Locate the cell with the specified text and output its (x, y) center coordinate. 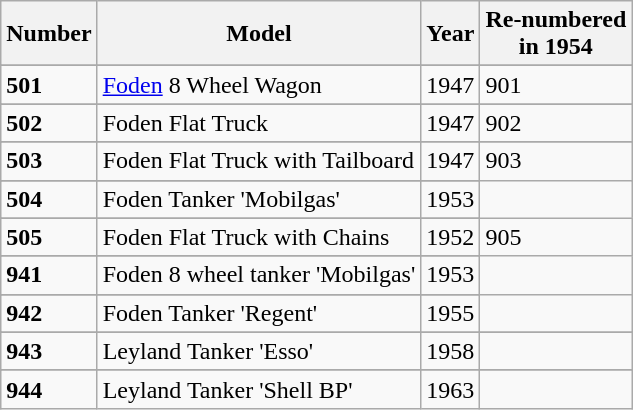
943 (49, 351)
Re-numberedin 1954 (556, 34)
Leyland Tanker 'Shell BP' (259, 389)
Foden 8 wheel tanker 'Mobilgas' (259, 275)
Leyland Tanker 'Esso' (259, 351)
902 (556, 123)
1958 (450, 351)
1963 (450, 389)
504 (49, 199)
Foden Flat Truck with Tailboard (259, 161)
Foden 8 Wheel Wagon (259, 85)
903 (556, 161)
Foden Flat Truck with Chains (259, 237)
1952 (450, 237)
Number (49, 34)
501 (49, 85)
Foden Tanker 'Mobilgas' (259, 199)
503 (49, 161)
905 (556, 237)
505 (49, 237)
941 (49, 275)
Foden Tanker 'Regent' (259, 313)
942 (49, 313)
901 (556, 85)
Model (259, 34)
Year (450, 34)
502 (49, 123)
944 (49, 389)
Foden Flat Truck (259, 123)
1955 (450, 313)
